Determine the [X, Y] coordinate at the center of the cell enclosing the given text.  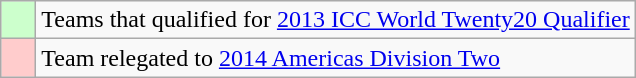
Team relegated to 2014 Americas Division Two [336, 58]
Teams that qualified for 2013 ICC World Twenty20 Qualifier [336, 20]
